Detect which cell encompasses the target text, then output its (x, y) center coordinate. 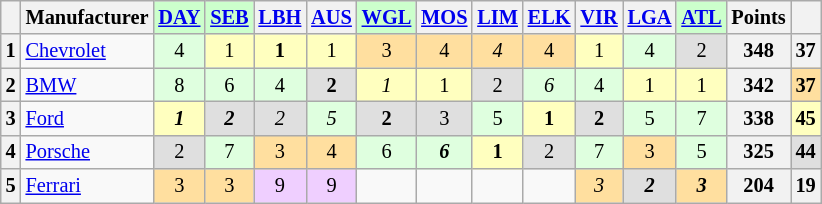
325 (759, 152)
ELK (550, 17)
ATL (701, 17)
Points (759, 17)
8 (179, 85)
BMW (88, 85)
45 (806, 118)
Ferrari (88, 186)
342 (759, 85)
348 (759, 51)
LGA (650, 17)
44 (806, 152)
Porsche (88, 152)
SEB (229, 17)
Ford (88, 118)
204 (759, 186)
AUS (331, 17)
VIR (600, 17)
WGL (387, 17)
Chevrolet (88, 51)
MOS (444, 17)
19 (806, 186)
DAY (179, 17)
Manufacturer (88, 17)
LIM (497, 17)
LBH (280, 17)
338 (759, 118)
